For the text-containing cell, return its midpoint in [x, y] coordinate format. 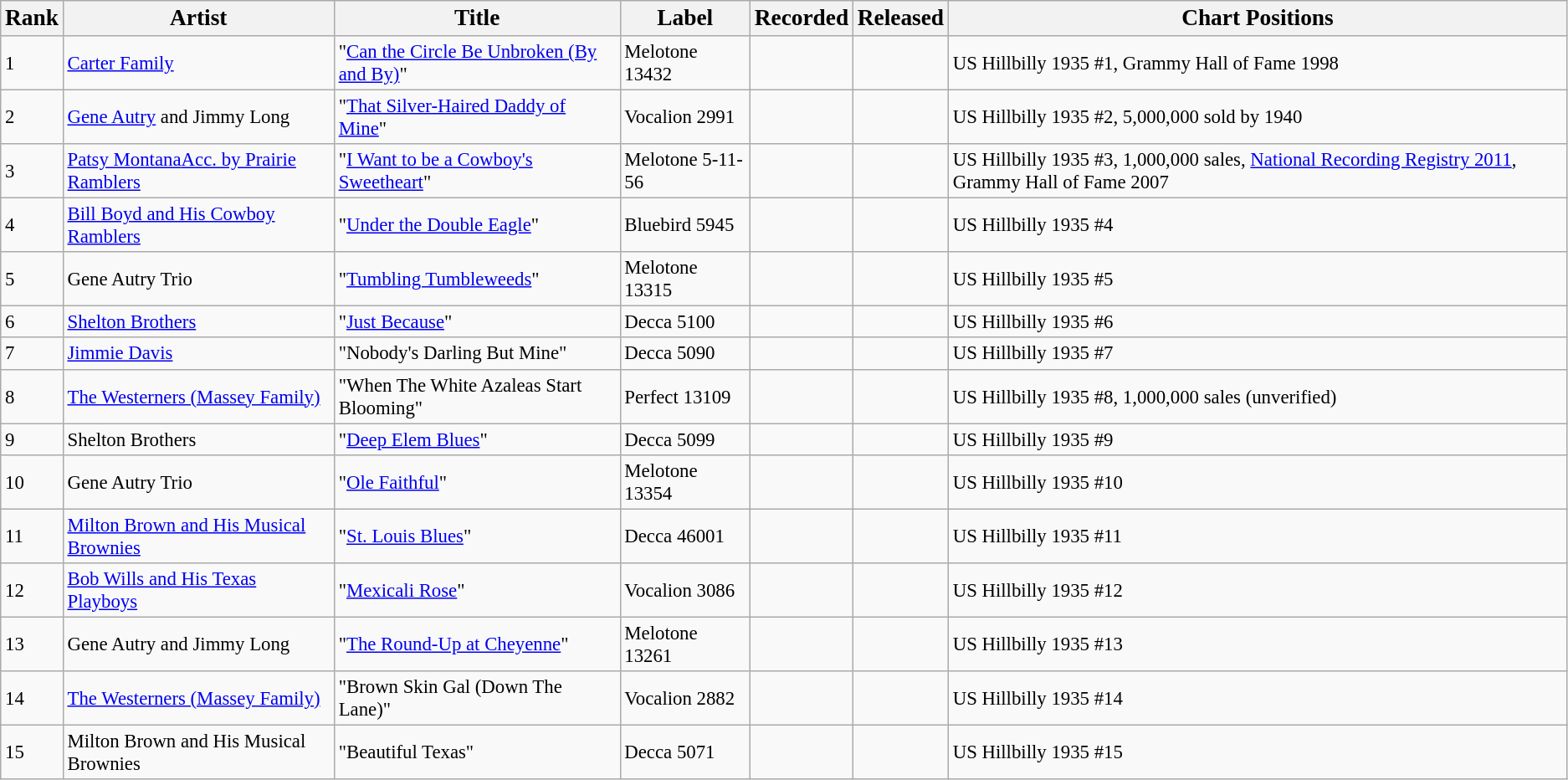
"Ole Faithful" [477, 482]
Vocalion 3086 [684, 591]
Bluebird 5945 [684, 226]
Vocalion 2882 [684, 698]
"I Want to be a Cowboy's Sweetheart" [477, 171]
Patsy MontanaAcc. by Prairie Ramblers [198, 171]
5 [32, 280]
"St. Louis Blues" [477, 536]
Decca 5099 [684, 439]
Carter Family [198, 64]
US Hillbilly 1935 #9 [1257, 439]
US Hillbilly 1935 #4 [1257, 226]
Released [900, 18]
Chart Positions [1257, 18]
12 [32, 591]
"Beautiful Texas" [477, 752]
Melotone 13261 [684, 644]
Title [477, 18]
Melotone 5-11-56 [684, 171]
"The Round-Up at Cheyenne" [477, 644]
Bill Boyd and His Cowboy Ramblers [198, 226]
3 [32, 171]
US Hillbilly 1935 #5 [1257, 280]
"Brown Skin Gal (Down The Lane)" [477, 698]
Decca 5090 [684, 354]
"Nobody's Darling But Mine" [477, 354]
Label [684, 18]
Rank [32, 18]
9 [32, 439]
11 [32, 536]
Melotone 13315 [684, 280]
US Hillbilly 1935 #2, 5,000,000 sold by 1940 [1257, 117]
14 [32, 698]
US Hillbilly 1935 #10 [1257, 482]
Bob Wills and His Texas Playboys [198, 591]
Vocalion 2991 [684, 117]
2 [32, 117]
8 [32, 397]
"Tumbling Tumbleweeds" [477, 280]
US Hillbilly 1935 #8, 1,000,000 sales (unverified) [1257, 397]
Decca 5100 [684, 322]
US Hillbilly 1935 #3, 1,000,000 sales, National Recording Registry 2011, Grammy Hall of Fame 2007 [1257, 171]
Decca 5071 [684, 752]
"Can the Circle Be Unbroken (By and By)" [477, 64]
"Just Because" [477, 322]
"When The White Azaleas Start Blooming" [477, 397]
US Hillbilly 1935 #15 [1257, 752]
US Hillbilly 1935 #11 [1257, 536]
US Hillbilly 1935 #1, Grammy Hall of Fame 1998 [1257, 64]
US Hillbilly 1935 #13 [1257, 644]
10 [32, 482]
"Under the Double Eagle" [477, 226]
7 [32, 354]
Melotone 13432 [684, 64]
Artist [198, 18]
Melotone 13354 [684, 482]
Recorded [802, 18]
"Deep Elem Blues" [477, 439]
1 [32, 64]
"Mexicali Rose" [477, 591]
US Hillbilly 1935 #12 [1257, 591]
6 [32, 322]
"That Silver-Haired Daddy of Mine" [477, 117]
US Hillbilly 1935 #7 [1257, 354]
Decca 46001 [684, 536]
US Hillbilly 1935 #14 [1257, 698]
Jimmie Davis [198, 354]
13 [32, 644]
4 [32, 226]
US Hillbilly 1935 #6 [1257, 322]
Perfect 13109 [684, 397]
15 [32, 752]
